Return the (x, y) coordinate for the center point of the cell that contains the specified text.  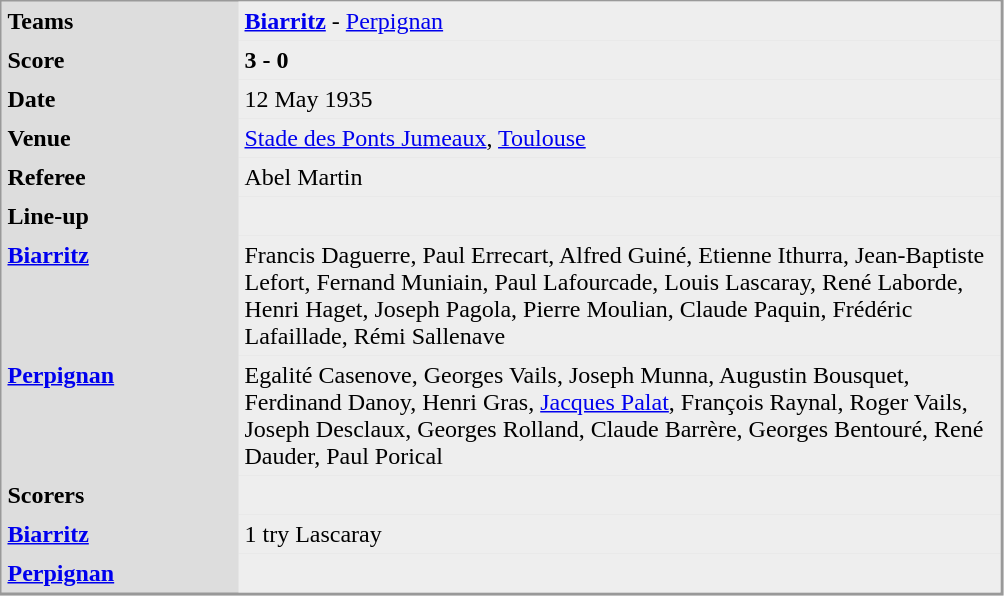
Date (120, 100)
12 May 1935 (619, 100)
Biarritz - Perpignan (619, 22)
Venue (120, 138)
1 try Lascaray (619, 534)
Line-up (120, 216)
3 - 0 (619, 60)
Abel Martin (619, 178)
Referee (120, 178)
Score (120, 60)
Teams (120, 22)
Scorers (120, 496)
Stade des Ponts Jumeaux, Toulouse (619, 138)
